Locate the cell with the specified text and output its (X, Y) center coordinate. 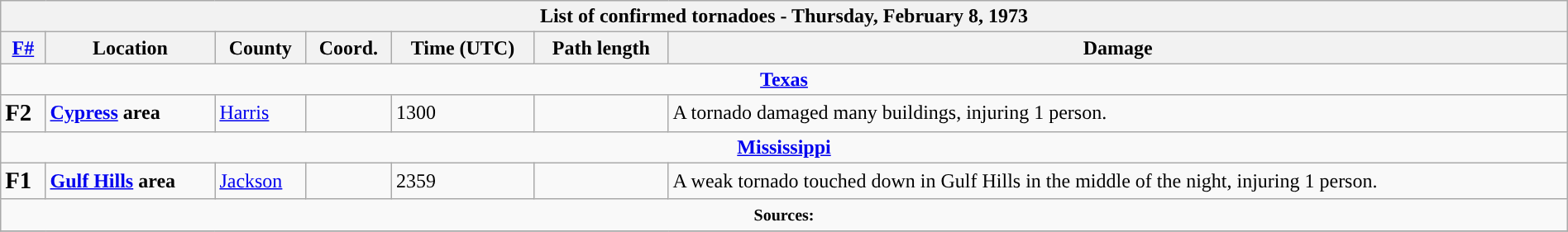
Jackson (261, 181)
Gulf Hills area (131, 181)
Cypress area (131, 113)
Damage (1118, 48)
F1 (23, 181)
Texas (784, 79)
Path length (600, 48)
Coord. (349, 48)
Location (131, 48)
F# (23, 48)
A weak tornado touched down in Gulf Hills in the middle of the night, injuring 1 person. (1118, 181)
Mississippi (784, 147)
Sources: (784, 215)
F2 (23, 113)
Time (UTC) (462, 48)
A tornado damaged many buildings, injuring 1 person. (1118, 113)
List of confirmed tornadoes - Thursday, February 8, 1973 (784, 17)
County (261, 48)
Harris (261, 113)
2359 (462, 181)
1300 (462, 113)
